Pinpoint the cell where the given text exists, returning its (x, y) midpoint coordinate. 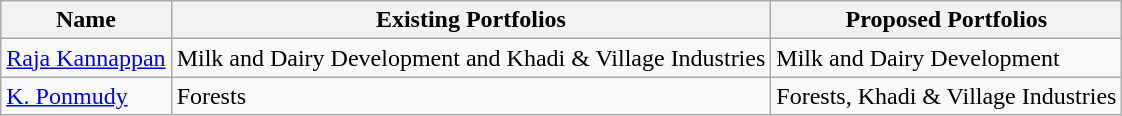
Forests (471, 96)
Forests, Khadi & Village Industries (946, 96)
K. Ponmudy (86, 96)
Milk and Dairy Development (946, 58)
Milk and Dairy Development and Khadi & Village Industries (471, 58)
Raja Kannappan (86, 58)
Name (86, 20)
Existing Portfolios (471, 20)
Proposed Portfolios (946, 20)
